Pinpoint the cell where the given text exists, returning its (X, Y) midpoint coordinate. 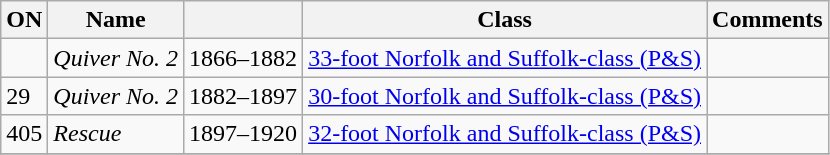
Name (116, 20)
405 (24, 134)
1897–1920 (244, 134)
33-foot Norfolk and Suffolk-class (P&S) (505, 58)
30-foot Norfolk and Suffolk-class (P&S) (505, 96)
1866–1882 (244, 58)
Comments (768, 20)
Rescue (116, 134)
ON (24, 20)
1882–1897 (244, 96)
29 (24, 96)
Class (505, 20)
32-foot Norfolk and Suffolk-class (P&S) (505, 134)
